Detect which cell encompasses the target text, then output its [x, y] center coordinate. 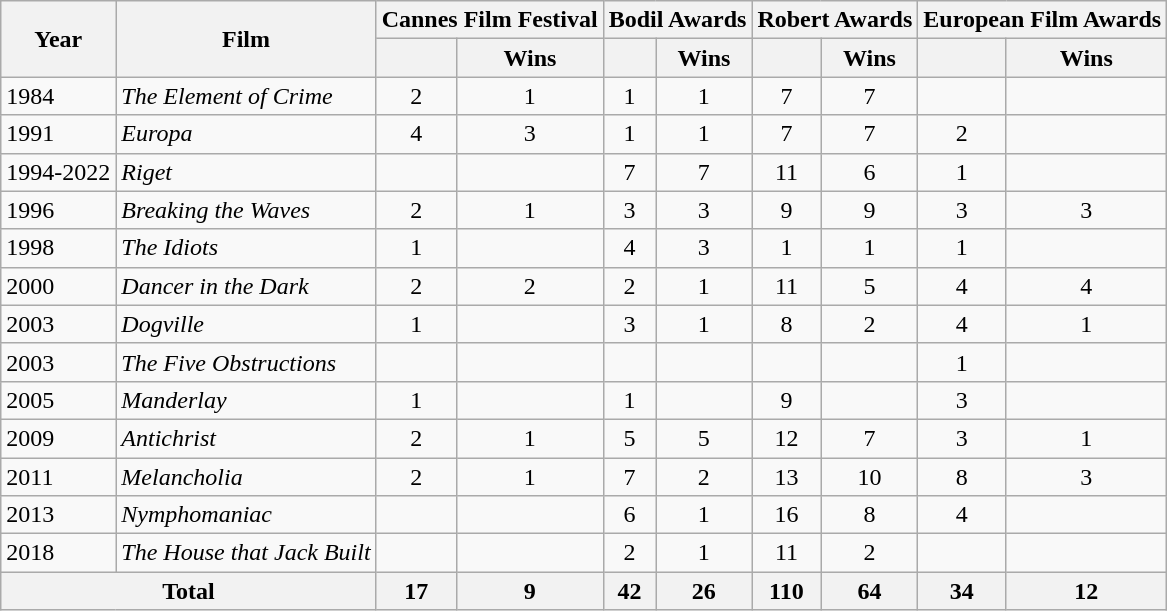
2005 [58, 400]
Europa [246, 134]
The Idiots [246, 248]
The Five Obstructions [246, 362]
Manderlay [246, 400]
2011 [58, 477]
Cannes Film Festival [490, 20]
1984 [58, 96]
European Film Awards [1042, 20]
10 [870, 477]
1998 [58, 248]
Year [58, 39]
Antichrist [246, 438]
1991 [58, 134]
26 [704, 591]
Riget [246, 172]
64 [870, 591]
2018 [58, 553]
16 [786, 515]
Dancer in the Dark [246, 286]
34 [962, 591]
13 [786, 477]
2013 [58, 515]
2009 [58, 438]
Dogville [246, 324]
110 [786, 591]
Total [188, 591]
42 [630, 591]
1996 [58, 210]
Film [246, 39]
Bodil Awards [678, 20]
The House that Jack Built [246, 553]
17 [416, 591]
Robert Awards [835, 20]
2000 [58, 286]
Nymphomaniac [246, 515]
The Element of Crime [246, 96]
Breaking the Waves [246, 210]
Melancholia [246, 477]
1994-2022 [58, 172]
